Return the (X, Y) coordinate for the center point of the cell that contains the specified text.  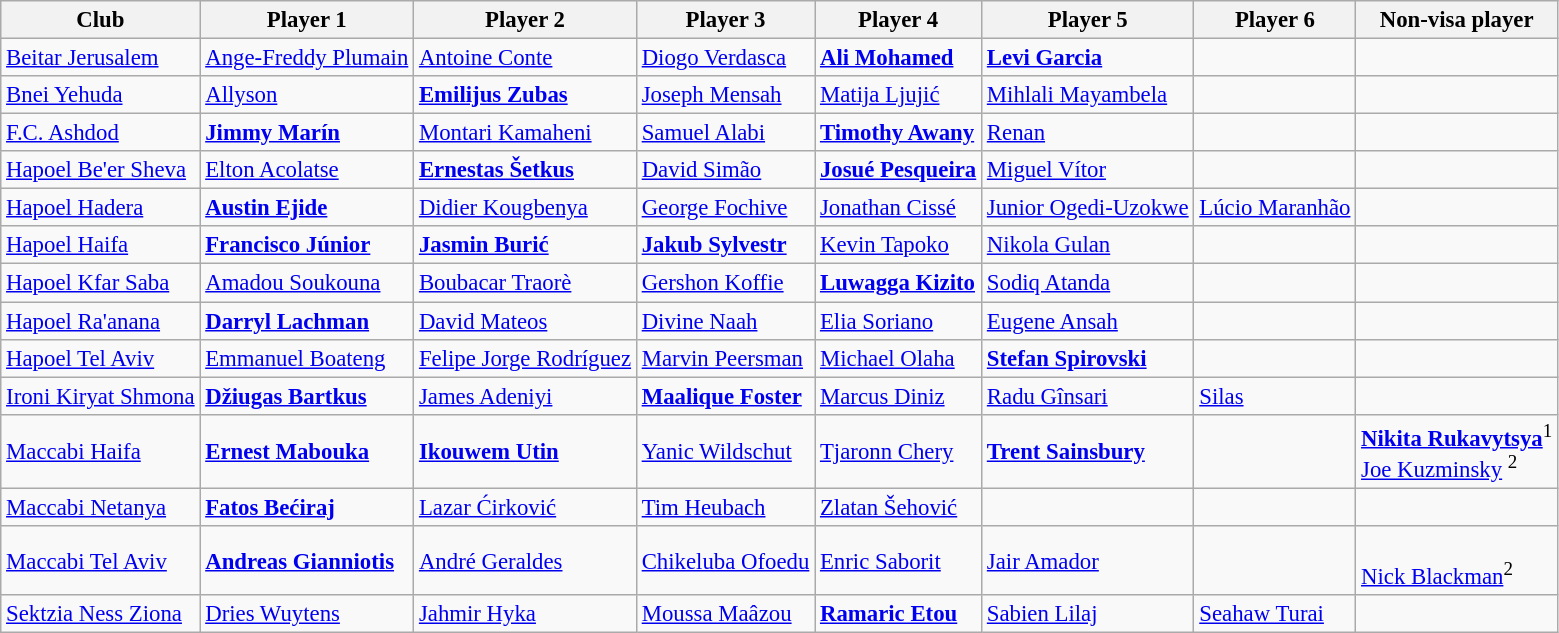
Džiugas Bartkus (307, 396)
Hapoel Tel Aviv (100, 358)
Sabien Lilaj (1088, 614)
Player 4 (898, 20)
Josué Pesqueira (898, 170)
Gershon Koffie (725, 283)
Maccabi Haifa (100, 451)
Timothy Awany (898, 133)
Joseph Mensah (725, 95)
F.C. Ashdod (100, 133)
Beitar Jerusalem (100, 58)
Andreas Gianniotis (307, 560)
Jonathan Cissé (898, 208)
Moussa Maâzou (725, 614)
Diogo Verdasca (725, 58)
Trent Sainsbury (1088, 451)
Maccabi Tel Aviv (100, 560)
George Fochive (725, 208)
Maalique Foster (725, 396)
Hapoel Be'er Sheva (100, 170)
Didier Kougbenya (526, 208)
Ange-Freddy Plumain (307, 58)
Tjaronn Chery (898, 451)
David Simão (725, 170)
André Geraldes (526, 560)
Nikola Gulan (1088, 245)
Fatos Bećiraj (307, 507)
Ali Mohamed (898, 58)
Player 3 (725, 20)
Divine Naah (725, 321)
Jair Amador (1088, 560)
Francisco Júnior (307, 245)
Matija Ljujić (898, 95)
Jimmy Marín (307, 133)
Enric Saborit (898, 560)
Yanic Wildschut (725, 451)
Jasmin Burić (526, 245)
Kevin Tapoko (898, 245)
Jakub Sylvestr (725, 245)
David Mateos (526, 321)
Elton Acolatse (307, 170)
Felipe Jorge Rodríguez (526, 358)
Non-visa player (1457, 20)
Maccabi Netanya (100, 507)
Hapoel Haifa (100, 245)
Silas (1275, 396)
Ernestas Šetkus (526, 170)
Club (100, 20)
Ernest Mabouka (307, 451)
Hapoel Kfar Saba (100, 283)
Junior Ogedi-Uzokwe (1088, 208)
Eugene Ansah (1088, 321)
Miguel Vítor (1088, 170)
Dries Wuytens (307, 614)
Ramaric Etou (898, 614)
Lúcio Maranhão (1275, 208)
Chikeluba Ofoedu (725, 560)
Austin Ejide (307, 208)
Emilijus Zubas (526, 95)
Radu Gînsari (1088, 396)
Tim Heubach (725, 507)
Boubacar Traorè (526, 283)
Mihlali Mayambela (1088, 95)
Elia Soriano (898, 321)
Nick Blackman2 (1457, 560)
Samuel Alabi (725, 133)
Lazar Ćirković (526, 507)
Montari Kamaheni (526, 133)
Jahmir Hyka (526, 614)
Player 6 (1275, 20)
Allyson (307, 95)
Nikita Rukavytsya1 Joe Kuzminsky 2 (1457, 451)
Sodiq Atanda (1088, 283)
Hapoel Ra'anana (100, 321)
Amadou Soukouna (307, 283)
Renan (1088, 133)
Player 2 (526, 20)
Seahaw Turai (1275, 614)
Player 5 (1088, 20)
Marcus Diniz (898, 396)
Levi Garcia (1088, 58)
Luwagga Kizito (898, 283)
Sektzia Ness Ziona (100, 614)
Darryl Lachman (307, 321)
Marvin Peersman (725, 358)
Hapoel Hadera (100, 208)
Emmanuel Boateng (307, 358)
Antoine Conte (526, 58)
Ironi Kiryat Shmona (100, 396)
Michael Olaha (898, 358)
James Adeniyi (526, 396)
Zlatan Šehović (898, 507)
Player 1 (307, 20)
Ikouwem Utin (526, 451)
Bnei Yehuda (100, 95)
Stefan Spirovski (1088, 358)
